Return (x, y) of the center of cell containing provided text 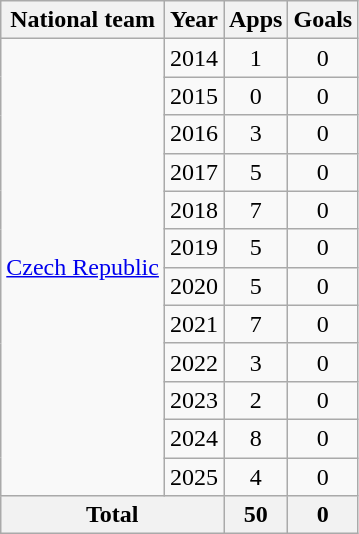
2018 (194, 210)
2024 (194, 438)
2017 (194, 172)
1 (256, 58)
8 (256, 438)
50 (256, 515)
2019 (194, 248)
2014 (194, 58)
Goals (323, 20)
2015 (194, 96)
2021 (194, 324)
2023 (194, 400)
Czech Republic (83, 268)
2 (256, 400)
Year (194, 20)
4 (256, 477)
2025 (194, 477)
Apps (256, 20)
2022 (194, 362)
National team (83, 20)
2020 (194, 286)
2016 (194, 134)
Total (112, 515)
